From the cell containing the given text, extract its center point as (X, Y) coordinate. 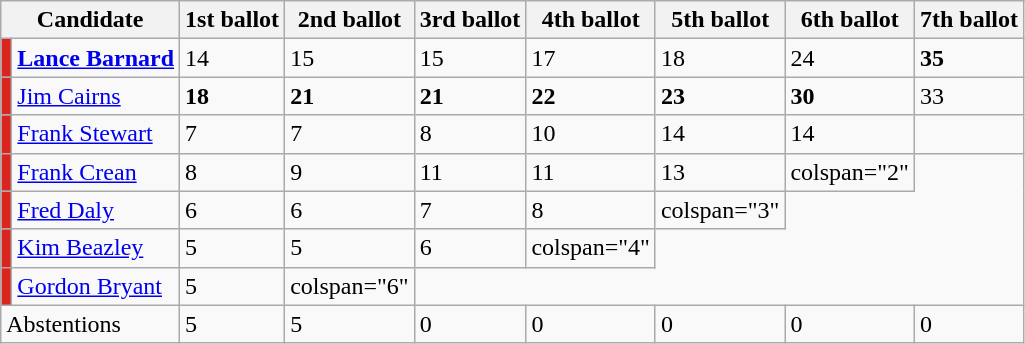
23 (720, 96)
10 (591, 134)
colspan="4" (591, 248)
2nd ballot (350, 20)
Candidate (90, 20)
Jim Cairns (96, 96)
13 (720, 172)
33 (968, 96)
Gordon Bryant (96, 286)
24 (850, 58)
22 (591, 96)
6th ballot (850, 20)
5th ballot (720, 20)
30 (850, 96)
9 (350, 172)
Lance Barnard (96, 58)
35 (968, 58)
Abstentions (90, 324)
colspan="6" (350, 286)
17 (591, 58)
Kim Beazley (96, 248)
colspan="3" (720, 210)
colspan="2" (850, 172)
Frank Stewart (96, 134)
4th ballot (591, 20)
7th ballot (968, 20)
1st ballot (232, 20)
Frank Crean (96, 172)
3rd ballot (470, 20)
Fred Daly (96, 210)
